Locate the cell with the specified text and output its (X, Y) center coordinate. 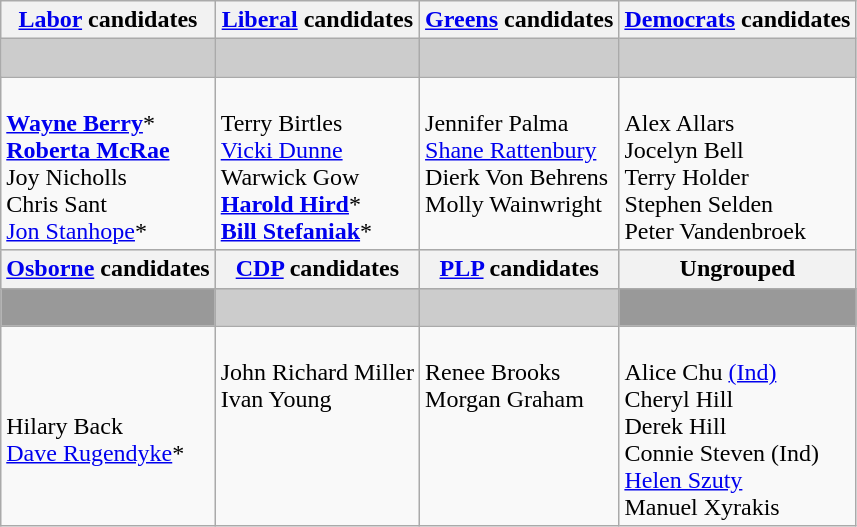
Ungrouped (738, 269)
Alice Chu (Ind) Cheryl Hill Derek Hill Connie Steven (Ind) Helen Szuty Manuel Xyrakis (738, 426)
Liberal candidates (317, 20)
Osborne candidates (108, 269)
Jennifer Palma Shane Rattenbury Dierk Von Behrens Molly Wainwright (520, 164)
Greens candidates (520, 20)
Wayne Berry* Roberta McRae Joy Nicholls Chris Sant Jon Stanhope* (108, 164)
CDP candidates (317, 269)
John Richard Miller Ivan Young (317, 426)
Terry Birtles Vicki Dunne Warwick Gow Harold Hird* Bill Stefaniak* (317, 164)
Labor candidates (108, 20)
Democrats candidates (738, 20)
Hilary Back Dave Rugendyke* (108, 426)
Renee Brooks Morgan Graham (520, 426)
Alex Allars Jocelyn Bell Terry Holder Stephen Selden Peter Vandenbroek (738, 164)
PLP candidates (520, 269)
